Output the [x, y] coordinate of the center of the cell containing the given text.  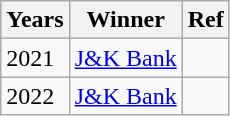
2021 [35, 58]
2022 [35, 96]
Winner [126, 20]
Years [35, 20]
Ref [206, 20]
